Provide the [x, y] coordinate of the cell's center where the given text is located.  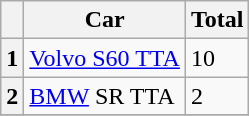
BMW SR TTA [105, 96]
Car [105, 20]
Volvo S60 TTA [105, 58]
Total [217, 20]
10 [217, 58]
1 [12, 58]
